Scan for the cell matching the given text and deliver its [x, y] coordinate at center. 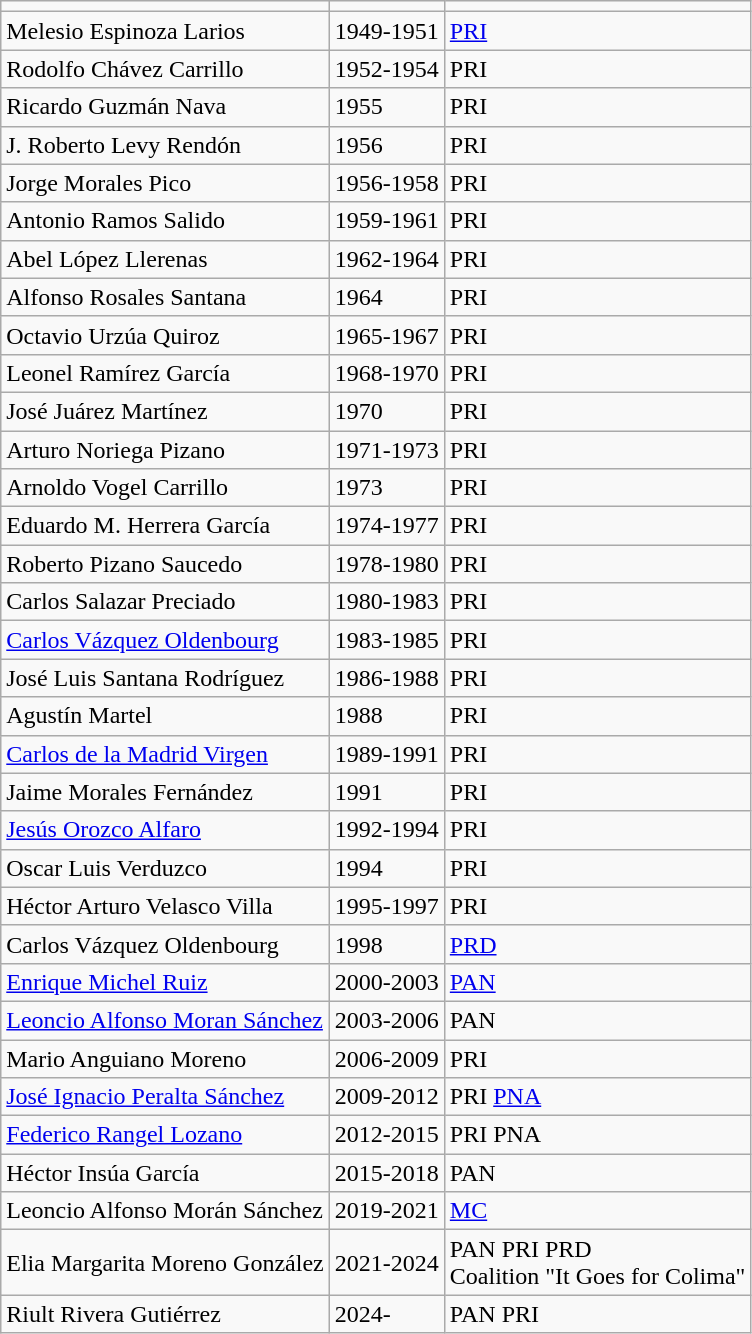
Oscar Luis Verduzco [165, 868]
PAN PRI [598, 1314]
1956-1958 [386, 183]
1968-1970 [386, 373]
Rodolfo Chávez Carrillo [165, 69]
1986-1988 [386, 678]
Carlos de la Madrid Virgen [165, 754]
1955 [386, 107]
Héctor Insúa García [165, 1173]
Leoncio Alfonso Morán Sánchez [165, 1211]
Arnoldo Vogel Carrillo [165, 488]
Elia Margarita Moreno González [165, 1262]
1995-1997 [386, 906]
2000-2003 [386, 982]
2021-2024 [386, 1262]
2012-2015 [386, 1135]
Octavio Urzúa Quiroz [165, 335]
Carlos Salazar Preciado [165, 602]
1989-1991 [386, 754]
1998 [386, 944]
Jaime Morales Fernández [165, 792]
José Luis Santana Rodríguez [165, 678]
Melesio Espinoza Larios [165, 31]
1949-1951 [386, 31]
1994 [386, 868]
1956 [386, 145]
MC [598, 1211]
1973 [386, 488]
1988 [386, 716]
Abel López Llerenas [165, 259]
2003-2006 [386, 1020]
Leonel Ramírez García [165, 373]
Agustín Martel [165, 716]
1992-1994 [386, 830]
1983-1985 [386, 640]
Eduardo M. Herrera García [165, 526]
1965-1967 [386, 335]
Antonio Ramos Salido [165, 221]
Leoncio Alfonso Moran Sánchez [165, 1020]
1970 [386, 411]
1964 [386, 297]
2006-2009 [386, 1059]
Alfonso Rosales Santana [165, 297]
Roberto Pizano Saucedo [165, 564]
1980-1983 [386, 602]
1959-1961 [386, 221]
Jorge Morales Pico [165, 183]
José Juárez Martínez [165, 411]
Jesús Orozco Alfaro [165, 830]
1974-1977 [386, 526]
2009-2012 [386, 1097]
Ricardo Guzmán Nava [165, 107]
2019-2021 [386, 1211]
PRD [598, 944]
Héctor Arturo Velasco Villa [165, 906]
1991 [386, 792]
2024- [386, 1314]
1952-1954 [386, 69]
Federico Rangel Lozano [165, 1135]
Enrique Michel Ruiz [165, 982]
José Ignacio Peralta Sánchez [165, 1097]
Arturo Noriega Pizano [165, 449]
PAN PRI PRD Coalition "It Goes for Colima" [598, 1262]
Mario Anguiano Moreno [165, 1059]
J. Roberto Levy Rendón [165, 145]
1962-1964 [386, 259]
1971-1973 [386, 449]
Riult Rivera Gutiérrez [165, 1314]
2015-2018 [386, 1173]
1978-1980 [386, 564]
